Pinpoint the cell where the given text exists, returning its (x, y) midpoint coordinate. 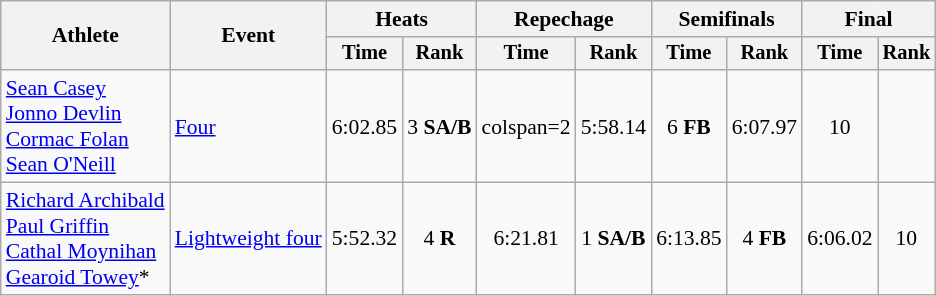
Semifinals (726, 19)
6:13.85 (688, 239)
6:07.97 (764, 126)
Lightweight four (248, 239)
5:52.32 (364, 239)
Sean CaseyJonno Devlin Cormac FolanSean O'Neill (86, 126)
Heats (402, 19)
colspan=2 (526, 126)
6:02.85 (364, 126)
Repechage (564, 19)
6 FB (688, 126)
Four (248, 126)
1 SA/B (614, 239)
Event (248, 36)
Athlete (86, 36)
4 R (439, 239)
6:21.81 (526, 239)
4 FB (764, 239)
6:06.02 (840, 239)
3 SA/B (439, 126)
Richard ArchibaldPaul GriffinCathal MoynihanGearoid Towey* (86, 239)
Final (868, 19)
5:58.14 (614, 126)
